Extract the [X, Y] coordinate from the center of the cell holding the provided text.  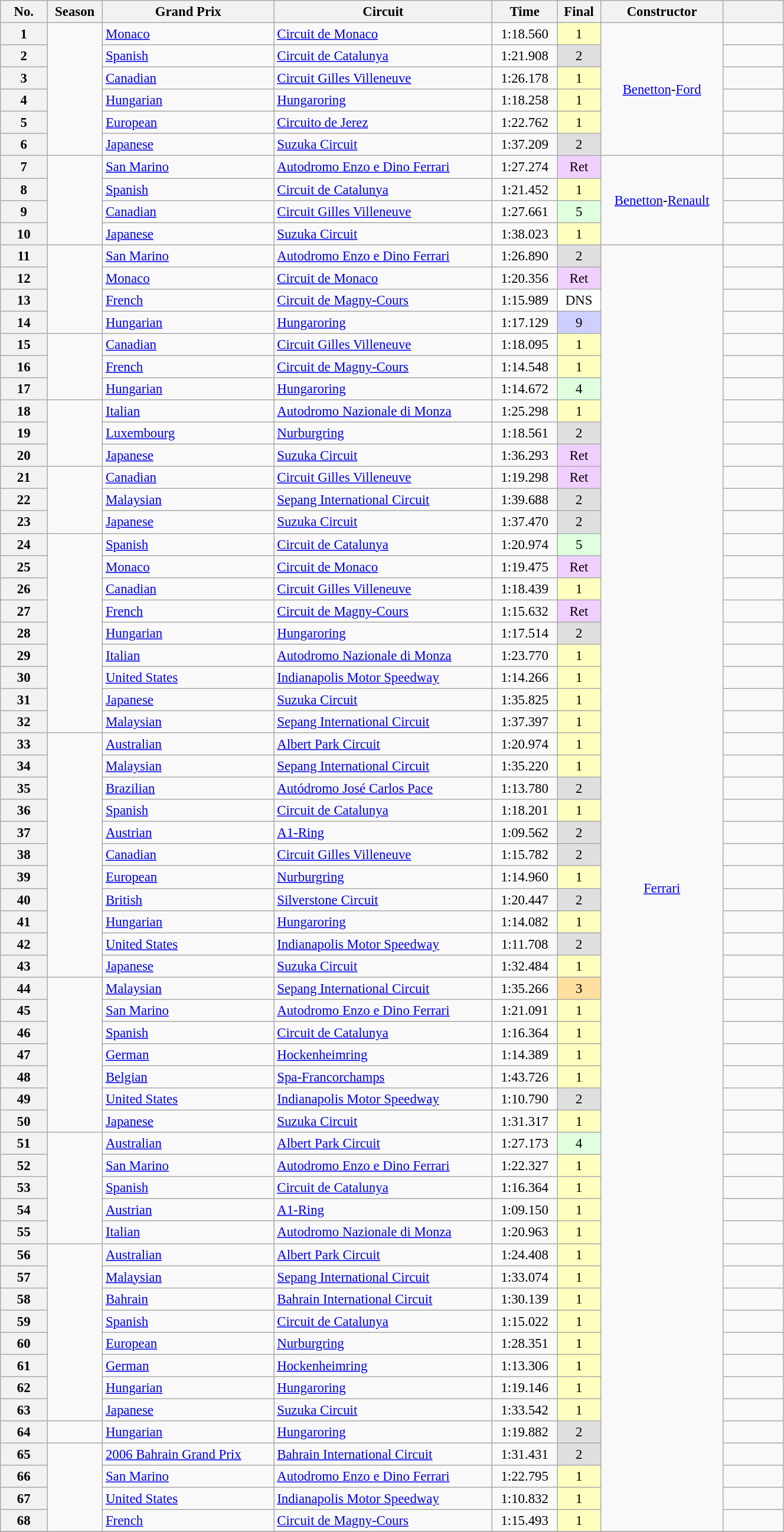
6 [24, 145]
60 [24, 1344]
63 [24, 1410]
34 [24, 766]
1:13.306 [525, 1366]
1:38.023 [525, 234]
1:14.082 [525, 922]
1:22.795 [525, 1477]
No. [24, 12]
1:17.129 [525, 322]
1:19.475 [525, 567]
1:18.560 [525, 34]
35 [24, 789]
1:20.963 [525, 1233]
Brazilian [188, 789]
10 [24, 234]
1:10.832 [525, 1499]
57 [24, 1277]
Benetton-Renault [662, 200]
1:31.431 [525, 1455]
66 [24, 1477]
Bahrain [188, 1299]
1:14.548 [525, 367]
1:22.762 [525, 123]
Constructor [662, 12]
Final [579, 12]
1:24.408 [525, 1255]
1:25.298 [525, 411]
1:15.022 [525, 1321]
British [188, 900]
Season [75, 12]
Belgian [188, 1077]
1:09.150 [525, 1210]
1:19.882 [525, 1432]
1:14.960 [525, 877]
56 [24, 1255]
1:27.173 [525, 1144]
67 [24, 1499]
1:22.327 [525, 1166]
51 [24, 1144]
7 [24, 167]
1:27.274 [525, 167]
1:36.293 [525, 456]
Circuito de Jerez [383, 123]
40 [24, 900]
Ferrari [662, 888]
1:33.074 [525, 1277]
29 [24, 655]
24 [24, 544]
Time [525, 12]
1:18.095 [525, 345]
1:19.146 [525, 1388]
1:14.266 [525, 678]
Benetton-Ford [662, 90]
1:27.661 [525, 211]
Autódromo José Carlos Pace [383, 789]
1:23.770 [525, 655]
1:20.356 [525, 278]
1:28.351 [525, 1344]
1:15.989 [525, 300]
1:14.672 [525, 389]
Spa-Francorchamps [383, 1077]
46 [24, 1033]
31 [24, 700]
54 [24, 1210]
1:32.484 [525, 966]
33 [24, 744]
43 [24, 966]
58 [24, 1299]
1:21.452 [525, 190]
53 [24, 1188]
19 [24, 433]
62 [24, 1388]
25 [24, 567]
1:37.397 [525, 722]
Silverstone Circuit [383, 900]
1:11.708 [525, 944]
30 [24, 678]
1:13.780 [525, 789]
15 [24, 345]
50 [24, 1122]
1:09.562 [525, 833]
8 [24, 190]
68 [24, 1521]
17 [24, 389]
1:21.091 [525, 1011]
52 [24, 1166]
Circuit [383, 12]
Luxembourg [188, 433]
18 [24, 411]
27 [24, 611]
20 [24, 456]
DNS [579, 300]
48 [24, 1077]
1:18.561 [525, 433]
1:37.470 [525, 522]
1:30.139 [525, 1299]
26 [24, 589]
32 [24, 722]
45 [24, 1011]
1:19.298 [525, 478]
1:35.825 [525, 700]
1:33.542 [525, 1410]
1:15.493 [525, 1521]
1:43.726 [525, 1077]
22 [24, 500]
1:26.178 [525, 79]
23 [24, 522]
1:10.790 [525, 1099]
1:17.514 [525, 633]
1:18.258 [525, 100]
44 [24, 988]
1:26.890 [525, 256]
1:14.389 [525, 1055]
1:18.201 [525, 811]
38 [24, 855]
65 [24, 1455]
1:31.317 [525, 1122]
1:21.908 [525, 56]
47 [24, 1055]
41 [24, 922]
2006 Bahrain Grand Prix [188, 1455]
39 [24, 877]
37 [24, 833]
55 [24, 1233]
1:37.209 [525, 145]
1:39.688 [525, 500]
28 [24, 633]
36 [24, 811]
12 [24, 278]
61 [24, 1366]
21 [24, 478]
14 [24, 322]
1:35.220 [525, 766]
1:18.439 [525, 589]
64 [24, 1432]
13 [24, 300]
1:15.632 [525, 611]
1:15.782 [525, 855]
11 [24, 256]
49 [24, 1099]
42 [24, 944]
1:35.266 [525, 988]
1:20.447 [525, 900]
Grand Prix [188, 12]
16 [24, 367]
59 [24, 1321]
